Scan for the cell matching the given text and deliver its (x, y) coordinate at center. 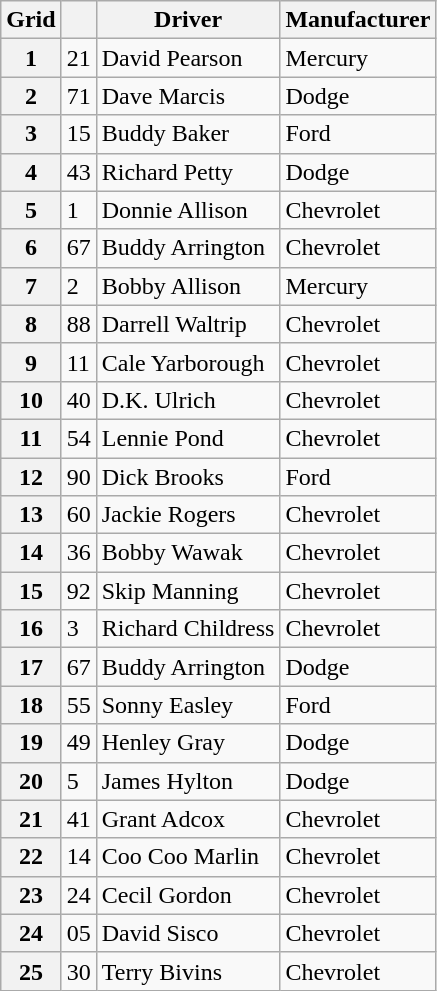
Terry Bivins (188, 971)
Dick Brooks (188, 477)
Buddy Baker (188, 134)
16 (31, 629)
90 (78, 477)
Bobby Wawak (188, 553)
Bobby Allison (188, 286)
22 (31, 857)
Grant Adcox (188, 819)
David Pearson (188, 58)
Henley Gray (188, 743)
40 (78, 400)
Coo Coo Marlin (188, 857)
54 (78, 438)
Richard Petty (188, 172)
88 (78, 324)
60 (78, 515)
49 (78, 743)
Jackie Rogers (188, 515)
18 (31, 705)
Dave Marcis (188, 96)
David Sisco (188, 933)
17 (31, 667)
7 (31, 286)
Cale Yarborough (188, 362)
10 (31, 400)
Lennie Pond (188, 438)
Cecil Gordon (188, 895)
92 (78, 591)
30 (78, 971)
Driver (188, 20)
Skip Manning (188, 591)
Grid (31, 20)
43 (78, 172)
13 (31, 515)
36 (78, 553)
41 (78, 819)
Sonny Easley (188, 705)
8 (31, 324)
20 (31, 781)
19 (31, 743)
25 (31, 971)
55 (78, 705)
D.K. Ulrich (188, 400)
23 (31, 895)
05 (78, 933)
Donnie Allison (188, 210)
4 (31, 172)
Manufacturer (358, 20)
Richard Childress (188, 629)
9 (31, 362)
71 (78, 96)
Darrell Waltrip (188, 324)
James Hylton (188, 781)
6 (31, 248)
12 (31, 477)
